Extract the (X, Y) coordinate from the center of the cell holding the provided text.  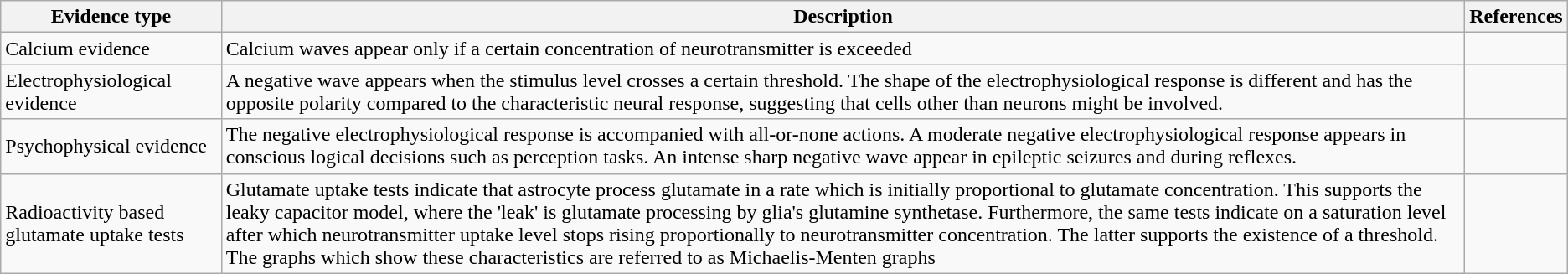
Psychophysical evidence (111, 146)
Calcium waves appear only if a certain concentration of neurotransmitter is exceeded (843, 49)
Radioactivity based glutamate uptake tests (111, 223)
Evidence type (111, 17)
Calcium evidence (111, 49)
Description (843, 17)
References (1516, 17)
Electrophysiological evidence (111, 92)
